Output the (X, Y) coordinate of the center of the cell containing the given text.  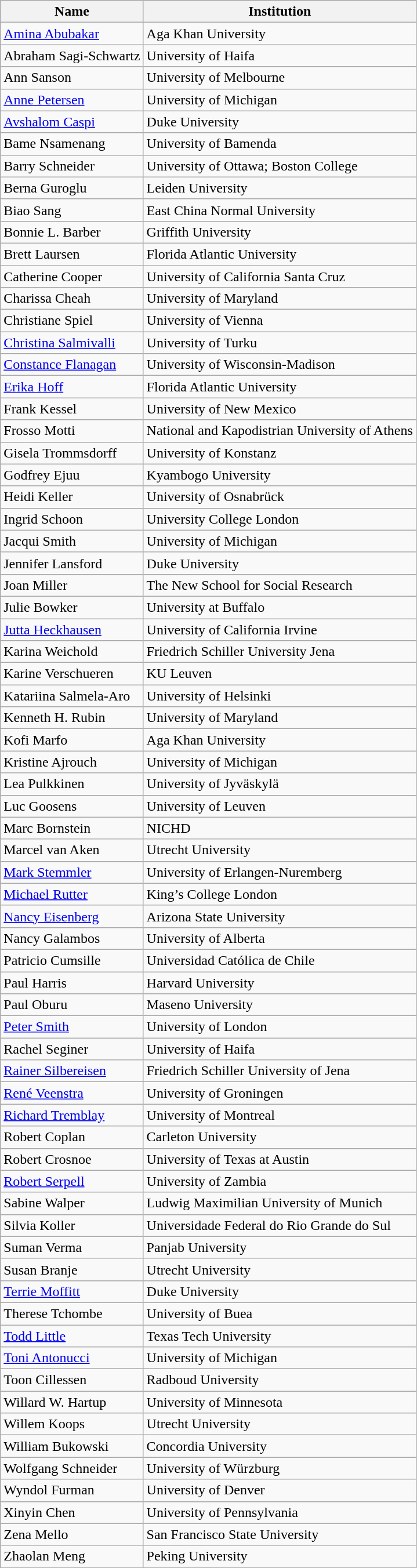
Ludwig Maximilian University of Munich (280, 1203)
University of Buea (280, 1313)
Joan Miller (72, 585)
Karine Verschueren (72, 674)
Panjab University (280, 1247)
University of Osnabrück (280, 497)
Julie Bowker (72, 607)
Radboud University (280, 1380)
Willard W. Hartup (72, 1402)
Toni Antonucci (72, 1358)
Barry Schneider (72, 166)
Ingrid Schoon (72, 519)
Arizona State University (280, 916)
Wolfgang Schneider (72, 1468)
Avshalom Caspi (72, 122)
University of New Mexico (280, 409)
University of California Irvine (280, 629)
Universidade Federal do Rio Grande do Sul (280, 1225)
Xinyin Chen (72, 1512)
Friedrich Schiller University of Jena (280, 1071)
Terrie Moffitt (72, 1291)
NICHD (280, 828)
Peter Smith (72, 1027)
University of Würzburg (280, 1468)
University of Montreal (280, 1115)
Texas Tech University (280, 1335)
Ann Sanson (72, 78)
National and Kapodistrian University of Athens (280, 431)
Name (72, 12)
Kofi Marfo (72, 740)
Catherine Cooper (72, 277)
Frank Kessel (72, 409)
Karina Weichold (72, 652)
Peking University (280, 1556)
Susan Branje (72, 1269)
Patricio Cumsille (72, 960)
Abraham Sagi-Schwartz (72, 56)
Christina Salmivalli (72, 343)
Rachel Seginer (72, 1049)
San Francisco State University (280, 1534)
Christiane Spiel (72, 321)
University of Alberta (280, 938)
Nancy Galambos (72, 938)
Constance Flanagan (72, 365)
Concordia University (280, 1446)
KU Leuven (280, 674)
Paul Harris (72, 983)
Zena Mello (72, 1534)
Charissa Cheah (72, 299)
University of Erlangen-Nuremberg (280, 872)
Robert Serpell (72, 1181)
Anne Petersen (72, 100)
University of Vienna (280, 321)
Rainer Silbereisen (72, 1071)
Kyambogo University (280, 475)
University of London (280, 1027)
Gisela Trommsdorff (72, 453)
University of California Santa Cruz (280, 277)
Erika Hoff (72, 387)
Carleton University (280, 1137)
Frosso Motti (72, 431)
University of Leuven (280, 806)
Nancy Eisenberg (72, 916)
Richard Tremblay (72, 1115)
René Veenstra (72, 1093)
Michael Rutter (72, 894)
Robert Crosnoe (72, 1159)
University College London (280, 519)
Bonnie L. Barber (72, 232)
Brett Laursen (72, 254)
Katariina Salmela-Aro (72, 696)
Zhaolan Meng (72, 1556)
Marcel van Aken (72, 850)
Godfrey Ejuu (72, 475)
University of Wisconsin-Madison (280, 365)
Wyndol Furman (72, 1490)
University of Pennsylvania (280, 1512)
Berna Guroglu (72, 188)
Kenneth H. Rubin (72, 718)
Universidad Católica de Chile (280, 960)
Jennifer Lansford (72, 563)
Jutta Heckhausen (72, 629)
William Bukowski (72, 1446)
King’s College London (280, 894)
Leiden University (280, 188)
Amina Abubakar (72, 34)
Suman Verma (72, 1247)
University of Bamenda (280, 144)
Toon Cillessen (72, 1380)
The New School for Social Research (280, 585)
East China Normal University (280, 210)
Silvia Koller (72, 1225)
University at Buffalo (280, 607)
University of Texas at Austin (280, 1159)
Lea Pulkkinen (72, 784)
University of Zambia (280, 1181)
Heidi Keller (72, 497)
University of Jyväskylä (280, 784)
Marc Bornstein (72, 828)
Harvard University (280, 983)
University of Konstanz (280, 453)
University of Helsinki (280, 696)
Bame Nsamenang (72, 144)
Kristine Ajrouch (72, 762)
Biao Sang (72, 210)
Griffith University (280, 232)
Maseno University (280, 1005)
University of Melbourne (280, 78)
University of Denver (280, 1490)
Willem Koops (72, 1424)
University of Minnesota (280, 1402)
University of Turku (280, 343)
Robert Coplan (72, 1137)
Jacqui Smith (72, 541)
Luc Goosens (72, 806)
Friedrich Schiller University Jena (280, 652)
Paul Oburu (72, 1005)
Institution (280, 12)
Mark Stemmler (72, 872)
University of Groningen (280, 1093)
Todd Little (72, 1335)
Sabine Walper (72, 1203)
Therese Tchombe (72, 1313)
University of Ottawa; Boston College (280, 166)
